Locate the cell with the specified text and output its [X, Y] center coordinate. 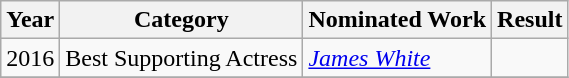
Best Supporting Actress [182, 58]
Nominated Work [398, 20]
Result [530, 20]
2016 [30, 58]
Year [30, 20]
Category [182, 20]
James White [398, 58]
